Return [X, Y] of the center of cell containing provided text 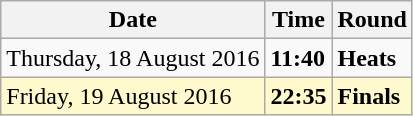
Finals [372, 96]
Heats [372, 58]
22:35 [298, 96]
Friday, 19 August 2016 [133, 96]
Round [372, 20]
11:40 [298, 58]
Time [298, 20]
Thursday, 18 August 2016 [133, 58]
Date [133, 20]
